Identify which cell holds the provided text, then report its [x, y] central coordinate. 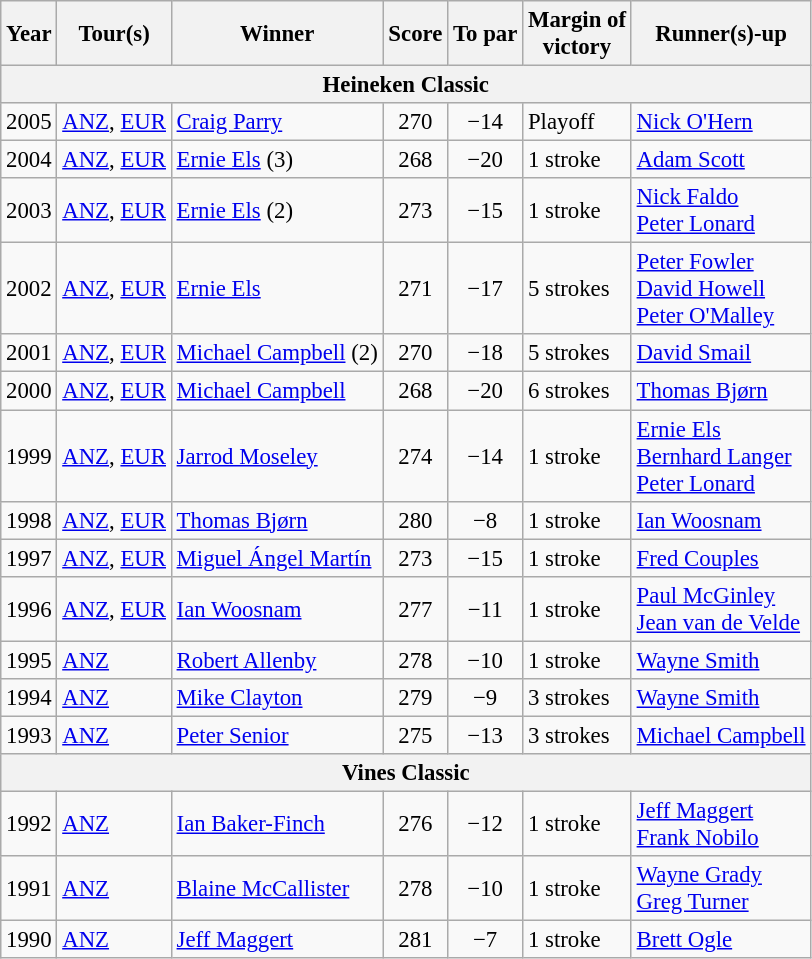
276 [416, 824]
Mike Clayton [277, 698]
Jeff Maggert [277, 940]
Peter Senior [277, 735]
Craig Parry [277, 122]
Adam Scott [721, 160]
1999 [29, 456]
David Smail [721, 353]
Ernie Els (2) [277, 210]
1992 [29, 824]
2004 [29, 160]
Nick O'Hern [721, 122]
Nick Faldo Peter Lonard [721, 210]
2001 [29, 353]
−12 [486, 824]
Winner [277, 34]
Paul McGinley Jean van de Velde [721, 608]
−8 [486, 520]
1998 [29, 520]
Ernie Els (3) [277, 160]
2003 [29, 210]
Peter Fowler David Howell Peter O'Malley [721, 289]
Blaine McCallister [277, 888]
Tour(s) [114, 34]
271 [416, 289]
279 [416, 698]
1994 [29, 698]
To par [486, 34]
−18 [486, 353]
1996 [29, 608]
Year [29, 34]
Wayne Grady Greg Turner [721, 888]
281 [416, 940]
Michael Campbell (2) [277, 353]
Score [416, 34]
Ian Baker-Finch [277, 824]
Ernie Els [277, 289]
1990 [29, 940]
Brett Ogle [721, 940]
Playoff [578, 122]
1993 [29, 735]
−7 [486, 940]
−13 [486, 735]
2002 [29, 289]
Ernie Els Bernhard Langer Peter Lonard [721, 456]
Miguel Ángel Martín [277, 558]
−9 [486, 698]
Runner(s)-up [721, 34]
275 [416, 735]
−17 [486, 289]
Jeff Maggert Frank Nobilo [721, 824]
280 [416, 520]
1991 [29, 888]
274 [416, 456]
Jarrod Moseley [277, 456]
2000 [29, 391]
2005 [29, 122]
Fred Couples [721, 558]
−11 [486, 608]
Margin ofvictory [578, 34]
Heineken Classic [406, 85]
Vines Classic [406, 773]
Robert Allenby [277, 660]
6 strokes [578, 391]
1995 [29, 660]
1997 [29, 558]
277 [416, 608]
